Identify which cell holds the provided text, then report its (X, Y) central coordinate. 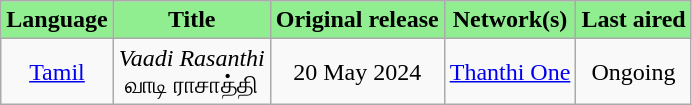
Vaadi Rasanthi வாடி ராசாத்தி (192, 72)
Title (192, 20)
Ongoing (634, 72)
Last aired (634, 20)
Original release (357, 20)
Thanthi One (510, 72)
Language (57, 20)
Network(s) (510, 20)
20 May 2024 (357, 72)
Tamil (57, 72)
